Capture the cell that displays the provided text and extract its (x, y) central coordinate. 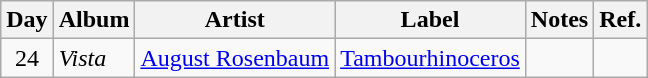
Vista (94, 58)
Album (94, 20)
Day (27, 20)
Artist (235, 20)
24 (27, 58)
August Rosenbaum (235, 58)
Label (430, 20)
Tambourhinoceros (430, 58)
Ref. (620, 20)
Notes (559, 20)
